Scan for the cell matching the given text and deliver its [X, Y] coordinate at center. 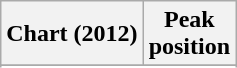
Chart (2012) [72, 34]
Peak position [189, 34]
